Return the (X, Y) coordinate for the center point of the cell that contains the specified text.  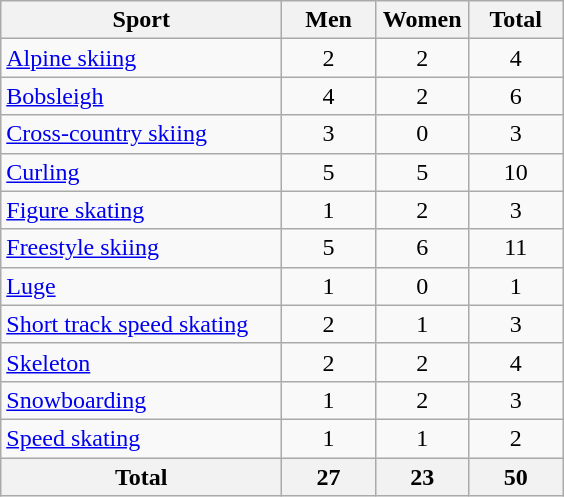
Men (329, 20)
Bobsleigh (142, 96)
Women (422, 20)
Snowboarding (142, 400)
27 (329, 477)
Speed skating (142, 438)
Freestyle skiing (142, 248)
10 (516, 172)
23 (422, 477)
50 (516, 477)
Skeleton (142, 362)
Sport (142, 20)
Alpine skiing (142, 58)
Cross-country skiing (142, 134)
11 (516, 248)
Curling (142, 172)
Figure skating (142, 210)
Luge (142, 286)
Short track speed skating (142, 324)
